Output the (x, y) coordinate of the center of the cell containing the given text.  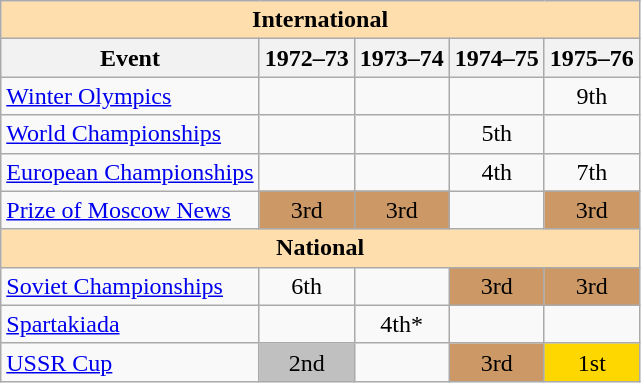
International (320, 20)
Winter Olympics (130, 96)
National (320, 248)
7th (592, 172)
Event (130, 58)
World Championships (130, 134)
European Championships (130, 172)
1972–73 (306, 58)
1st (592, 362)
1973–74 (402, 58)
USSR Cup (130, 362)
1974–75 (496, 58)
Spartakiada (130, 324)
4th* (402, 324)
Prize of Moscow News (130, 210)
2nd (306, 362)
9th (592, 96)
4th (496, 172)
6th (306, 286)
1975–76 (592, 58)
5th (496, 134)
Soviet Championships (130, 286)
